Capture the cell that displays the provided text and extract its (x, y) central coordinate. 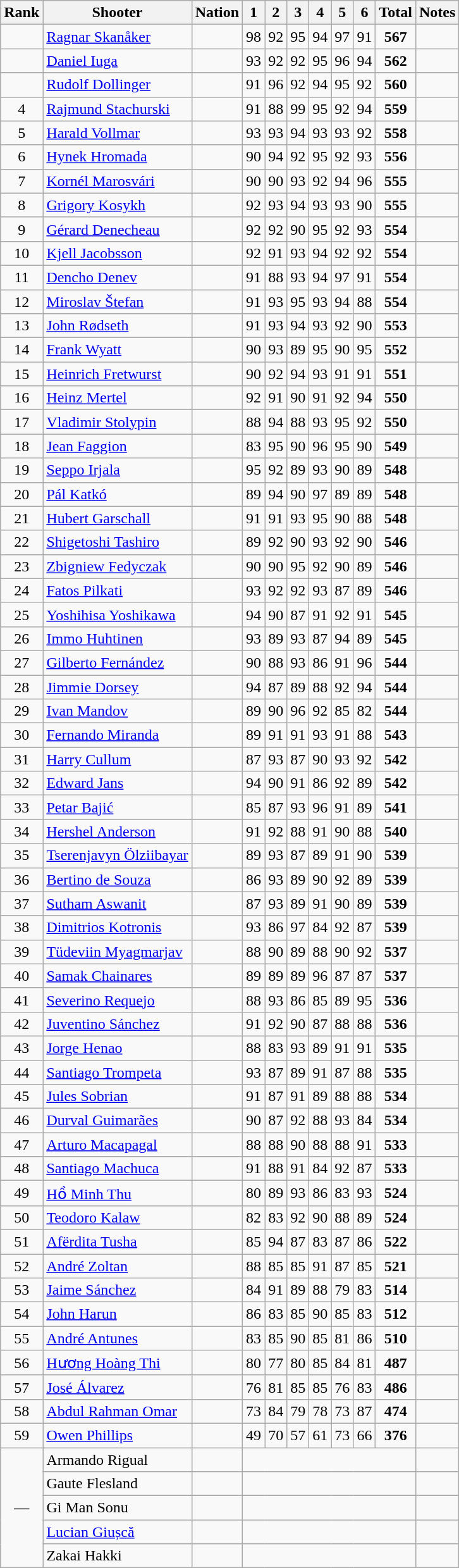
12 (21, 302)
Arturo Macapagal (118, 1145)
53 (21, 1290)
Total (396, 13)
7 (21, 181)
Santiago Trompeta (118, 1073)
3 (298, 13)
Dimitrios Kotronis (118, 928)
Harry Cullum (118, 759)
Jules Sobrian (118, 1097)
58 (21, 1411)
558 (396, 133)
2 (276, 13)
549 (396, 446)
Gaute Flesland (118, 1484)
Jean Faggion (118, 446)
Notes (437, 13)
43 (21, 1048)
376 (396, 1435)
Lucian Giușcă (118, 1532)
Heinrich Fretwurst (118, 374)
29 (21, 711)
Jorge Henao (118, 1048)
28 (21, 687)
— (21, 1508)
78 (320, 1411)
37 (21, 904)
Rank (21, 13)
13 (21, 326)
487 (396, 1363)
10 (21, 253)
59 (21, 1435)
556 (396, 157)
Teodoro Kalaw (118, 1217)
99 (298, 109)
Yoshihisa Yoshikawa (118, 614)
Immo Huhtinen (118, 638)
32 (21, 783)
23 (21, 566)
46 (21, 1121)
36 (21, 880)
Hynek Hromada (118, 157)
56 (21, 1363)
Gilberto Fernández (118, 663)
Armando Rigual (118, 1460)
553 (396, 326)
20 (21, 494)
17 (21, 422)
Hershel Anderson (118, 831)
98 (254, 37)
Santiago Machuca (118, 1169)
Frank Wyatt (118, 350)
Shooter (118, 13)
Bertino de Souza (118, 880)
Vladimir Stolypin (118, 422)
543 (396, 735)
41 (21, 1000)
Heinz Mertel (118, 398)
Fernando Miranda (118, 735)
30 (21, 735)
552 (396, 350)
562 (396, 61)
54 (21, 1314)
Ivan Mandov (118, 711)
Daniel Iuga (118, 61)
Hubert Garschall (118, 518)
Ragnar Skanåker (118, 37)
474 (396, 1411)
19 (21, 470)
55 (21, 1338)
66 (364, 1435)
Zakai Hakki (118, 1556)
61 (320, 1435)
Kjell Jacobsson (118, 253)
31 (21, 759)
26 (21, 638)
Fatos Pilkati (118, 590)
559 (396, 109)
15 (21, 374)
514 (396, 1290)
18 (21, 446)
560 (396, 85)
Harald Vollmar (118, 133)
Zbigniew Fedyczak (118, 566)
551 (396, 374)
22 (21, 542)
24 (21, 590)
Rudolf Dollinger (118, 85)
21 (21, 518)
70 (276, 1435)
521 (396, 1266)
44 (21, 1073)
Jimmie Dorsey (118, 687)
Hương Hoàng Thi (118, 1363)
50 (21, 1217)
Shigetoshi Tashiro (118, 542)
35 (21, 856)
38 (21, 928)
11 (21, 277)
1 (254, 13)
42 (21, 1024)
52 (21, 1266)
André Antunes (118, 1338)
José Álvarez (118, 1387)
Pál Katkó (118, 494)
John Rødseth (118, 326)
34 (21, 831)
512 (396, 1314)
Severino Requejo (118, 1000)
Gi Man Sonu (118, 1508)
Afërdita Tusha (118, 1241)
Rajmund Stachurski (118, 109)
541 (396, 807)
48 (21, 1169)
Nation (217, 13)
9 (21, 229)
486 (396, 1387)
Tserenjavyn Ölziibayar (118, 856)
Owen Phillips (118, 1435)
77 (276, 1363)
16 (21, 398)
8 (21, 205)
33 (21, 807)
Dencho Denev (118, 277)
Miroslav Štefan (118, 302)
Abdul Rahman Omar (118, 1411)
522 (396, 1241)
Gérard Denecheau (118, 229)
25 (21, 614)
47 (21, 1145)
Edward Jans (118, 783)
540 (396, 831)
51 (21, 1241)
André Zoltan (118, 1266)
John Harun (118, 1314)
Sutham Aswanit (118, 904)
Kornél Marosvári (118, 181)
Tüdeviin Myagmarjav (118, 952)
Samak Chainares (118, 976)
45 (21, 1097)
Seppo Irjala (118, 470)
Durval Guimarães (118, 1121)
39 (21, 952)
567 (396, 37)
510 (396, 1338)
27 (21, 663)
Jaime Sánchez (118, 1290)
40 (21, 976)
14 (21, 350)
Juventino Sánchez (118, 1024)
Grigory Kosykh (118, 205)
Hồ Minh Thu (118, 1193)
Petar Bajić (118, 807)
